Search for the cell housing the specified text and yield its (x, y) center coordinate. 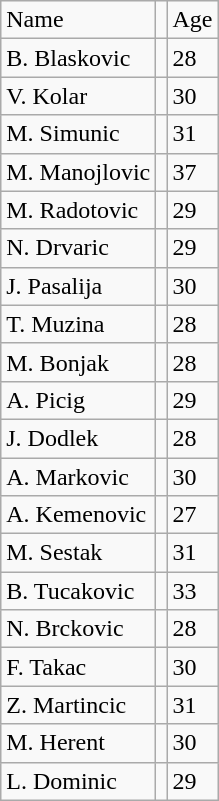
A. Kemenovic (78, 515)
A. Markovic (78, 477)
27 (192, 515)
N. Drvaric (78, 248)
V. Kolar (78, 96)
L. Dominic (78, 781)
M. Herent (78, 743)
M. Bonjak (78, 362)
F. Takac (78, 667)
B. Blaskovic (78, 58)
33 (192, 591)
37 (192, 172)
J. Dodlek (78, 438)
B. Tucakovic (78, 591)
M. Radotovic (78, 210)
Age (192, 20)
Name (78, 20)
T. Muzina (78, 324)
M. Sestak (78, 553)
M. Simunic (78, 134)
Z. Martincic (78, 705)
J. Pasalija (78, 286)
M. Manojlovic (78, 172)
N. Brckovic (78, 629)
A. Picig (78, 400)
